From the cell containing the given text, extract its center point as (x, y) coordinate. 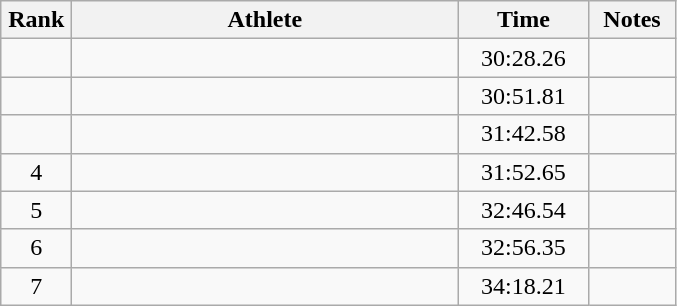
31:42.58 (524, 134)
34:18.21 (524, 286)
5 (36, 210)
Time (524, 20)
32:56.35 (524, 248)
32:46.54 (524, 210)
Notes (632, 20)
7 (36, 286)
Rank (36, 20)
30:28.26 (524, 58)
Athlete (265, 20)
4 (36, 172)
6 (36, 248)
31:52.65 (524, 172)
30:51.81 (524, 96)
